Return the (X, Y) coordinate for the center point of the cell that contains the specified text.  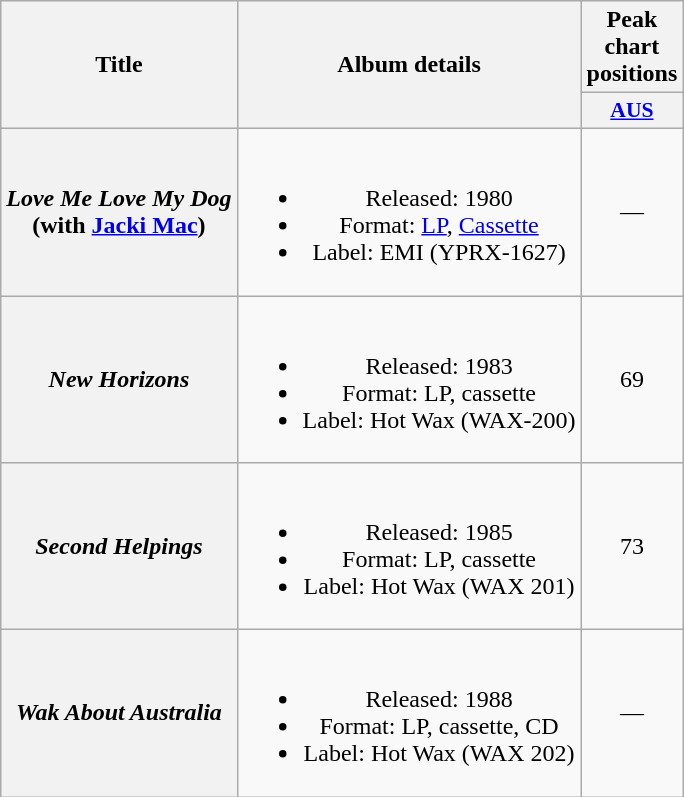
Released: 1985Format: LP, cassetteLabel: Hot Wax (WAX 201) (409, 546)
Title (119, 65)
Peak chartpositions (632, 47)
Released: 1988Format: LP, cassette, CDLabel: Hot Wax (WAX 202) (409, 714)
AUS (632, 111)
Second Helpings (119, 546)
Released: 1983Format: LP, cassetteLabel: Hot Wax (WAX-200) (409, 380)
Album details (409, 65)
Released: 1980Format: LP, CassetteLabel: EMI (YPRX-1627) (409, 212)
Wak About Australia (119, 714)
69 (632, 380)
New Horizons (119, 380)
73 (632, 546)
Love Me Love My Dog (with Jacki Mac) (119, 212)
